Return (X, Y) of the center of cell containing provided text 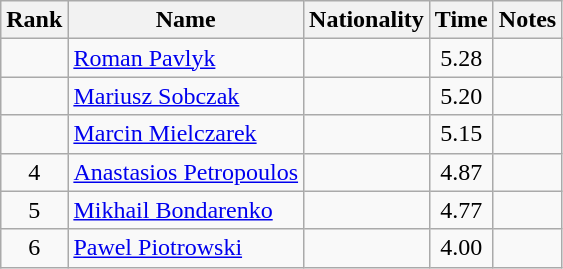
5 (34, 210)
Time (461, 20)
Rank (34, 20)
Nationality (367, 20)
4 (34, 172)
6 (34, 248)
5.20 (461, 96)
4.87 (461, 172)
5.28 (461, 58)
4.00 (461, 248)
Mariusz Sobczak (186, 96)
Roman Pavlyk (186, 58)
Marcin Mielczarek (186, 134)
Anastasios Petropoulos (186, 172)
Name (186, 20)
Mikhail Bondarenko (186, 210)
Notes (527, 20)
4.77 (461, 210)
Pawel Piotrowski (186, 248)
5.15 (461, 134)
